Provide the (x, y) coordinate of the cell's center where the given text is located.  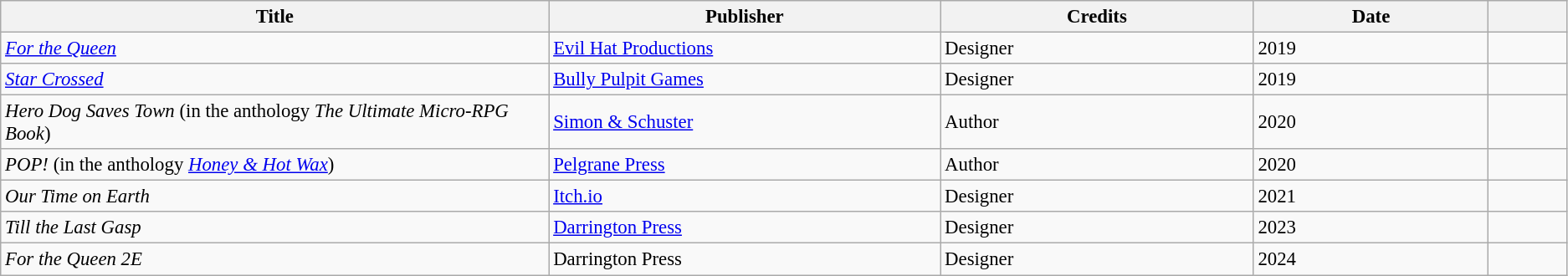
Till the Last Gasp (274, 228)
Star Crossed (274, 79)
Hero Dog Saves Town (in the anthology The Ultimate Micro-RPG Book) (274, 122)
Itch.io (745, 197)
Pelgrane Press (745, 165)
Simon & Schuster (745, 122)
Evil Hat Productions (745, 49)
For the Queen 2E (274, 259)
Publisher (745, 17)
Title (274, 17)
Credits (1097, 17)
Date (1371, 17)
POP! (in the anthology Honey & Hot Wax) (274, 165)
2021 (1371, 197)
2023 (1371, 228)
2024 (1371, 259)
For the Queen (274, 49)
Our Time on Earth (274, 197)
Bully Pulpit Games (745, 79)
